Find where the given text appears and provide that cell's center as (x, y) coordinate. 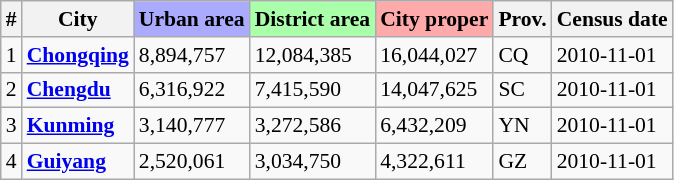
8,894,757 (192, 55)
# (12, 19)
3 (12, 126)
Guiyang (78, 162)
GZ (522, 162)
14,047,625 (434, 90)
YN (522, 126)
4 (12, 162)
Chengdu (78, 90)
SC (522, 90)
3,034,750 (312, 162)
District area (312, 19)
7,415,590 (312, 90)
6,432,209 (434, 126)
2,520,061 (192, 162)
Chongqing (78, 55)
3,140,777 (192, 126)
City (78, 19)
6,316,922 (192, 90)
Kunming (78, 126)
12,084,385 (312, 55)
Prov. (522, 19)
Urban area (192, 19)
CQ (522, 55)
Census date (612, 19)
3,272,586 (312, 126)
2 (12, 90)
4,322,611 (434, 162)
City proper (434, 19)
1 (12, 55)
16,044,027 (434, 55)
